Identify which cell holds the provided text, then report its (x, y) central coordinate. 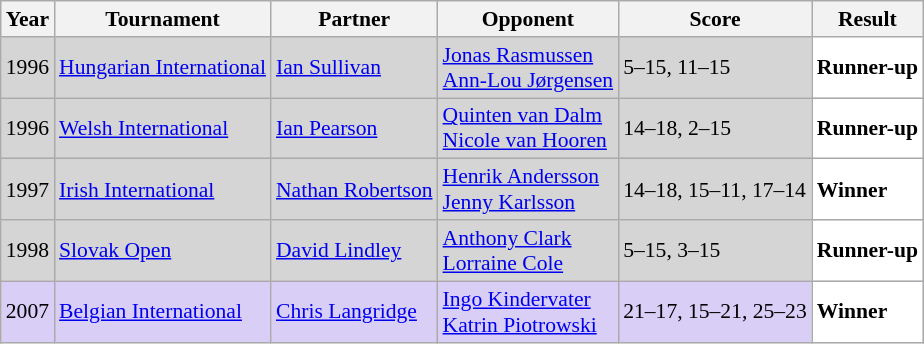
1998 (28, 250)
Year (28, 19)
Welsh International (162, 128)
Henrik Andersson Jenny Karlsson (528, 190)
Quinten van Dalm Nicole van Hooren (528, 128)
Partner (354, 19)
14–18, 2–15 (715, 128)
Irish International (162, 190)
Tournament (162, 19)
Ingo Kindervater Katrin Piotrowski (528, 312)
Score (715, 19)
1997 (28, 190)
5–15, 3–15 (715, 250)
David Lindley (354, 250)
5–15, 11–15 (715, 68)
2007 (28, 312)
Result (868, 19)
Chris Langridge (354, 312)
Ian Pearson (354, 128)
Belgian International (162, 312)
Jonas Rasmussen Ann-Lou Jørgensen (528, 68)
Slovak Open (162, 250)
Anthony Clark Lorraine Cole (528, 250)
Hungarian International (162, 68)
Opponent (528, 19)
Nathan Robertson (354, 190)
Ian Sullivan (354, 68)
14–18, 15–11, 17–14 (715, 190)
21–17, 15–21, 25–23 (715, 312)
